Pinpoint the cell where the given text exists, returning its (x, y) midpoint coordinate. 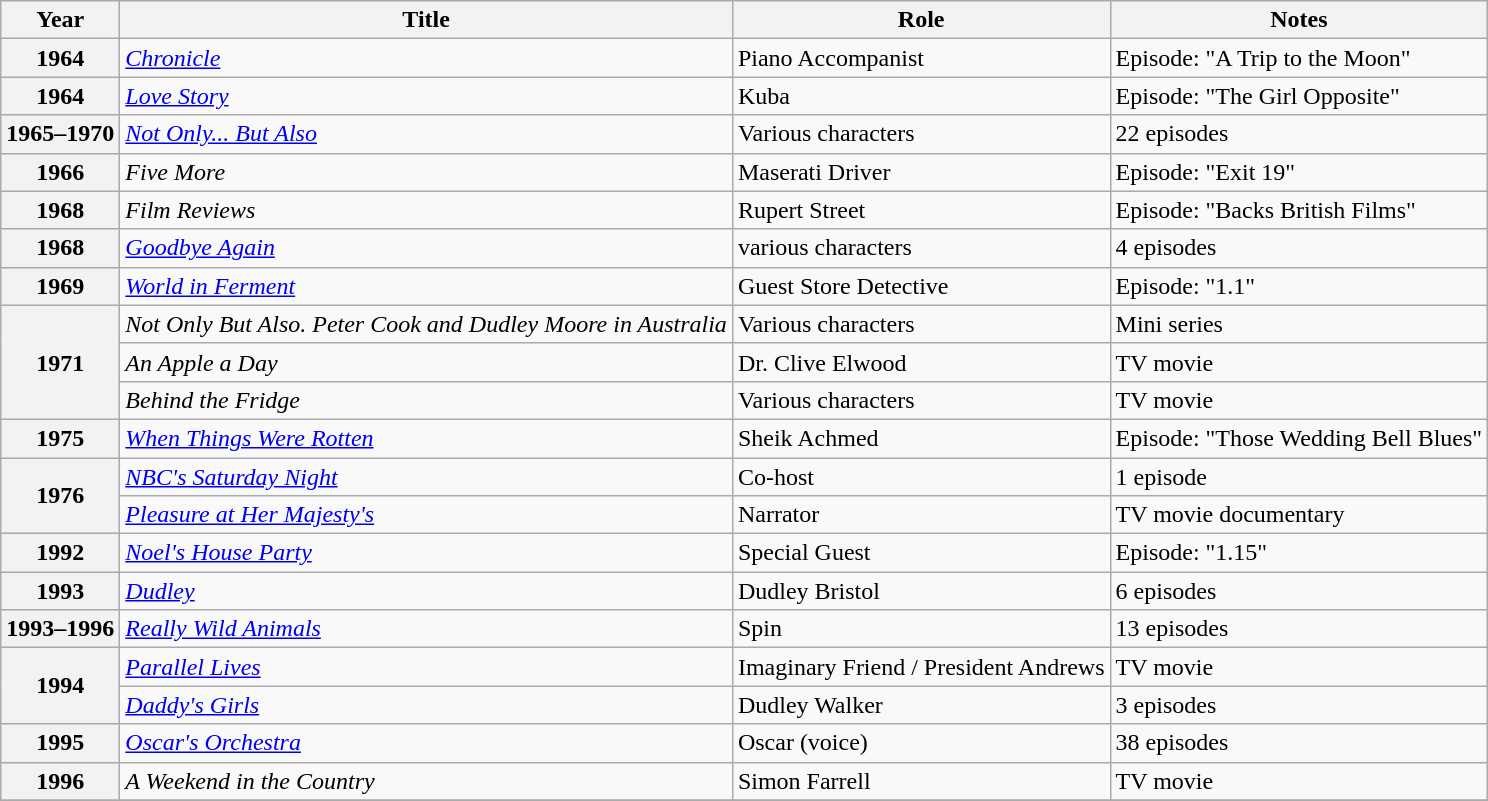
1976 (60, 496)
1993 (60, 591)
1996 (60, 781)
Love Story (426, 96)
various characters (921, 248)
Oscar's Orchestra (426, 743)
A Weekend in the Country (426, 781)
Pleasure at Her Majesty's (426, 515)
Oscar (voice) (921, 743)
An Apple a Day (426, 362)
Simon Farrell (921, 781)
Behind the Fridge (426, 400)
1992 (60, 553)
Five More (426, 172)
Spin (921, 629)
Chronicle (426, 58)
13 episodes (1299, 629)
1975 (60, 438)
Dudley Bristol (921, 591)
NBC's Saturday Night (426, 477)
3 episodes (1299, 705)
1993–1996 (60, 629)
Episode: "The Girl Opposite" (1299, 96)
22 episodes (1299, 134)
Episode: "1.15" (1299, 553)
6 episodes (1299, 591)
Year (60, 20)
Film Reviews (426, 210)
1971 (60, 362)
Guest Store Detective (921, 286)
1994 (60, 686)
Goodbye Again (426, 248)
1 episode (1299, 477)
Imaginary Friend / President Andrews (921, 667)
Narrator (921, 515)
Maserati Driver (921, 172)
38 episodes (1299, 743)
1995 (60, 743)
Role (921, 20)
Co-host (921, 477)
Kuba (921, 96)
Dudley Walker (921, 705)
Episode: "A Trip to the Moon" (1299, 58)
Daddy's Girls (426, 705)
Not Only... But Also (426, 134)
Mini series (1299, 324)
Episode: "Backs British Films" (1299, 210)
1965–1970 (60, 134)
Notes (1299, 20)
Not Only But Also. Peter Cook and Dudley Moore in Australia (426, 324)
1966 (60, 172)
4 episodes (1299, 248)
Special Guest (921, 553)
Episode: "Those Wedding Bell Blues" (1299, 438)
TV movie documentary (1299, 515)
Noel's House Party (426, 553)
Piano Accompanist (921, 58)
Rupert Street (921, 210)
Title (426, 20)
Dr. Clive Elwood (921, 362)
Episode: "Exit 19" (1299, 172)
Really Wild Animals (426, 629)
Sheik Achmed (921, 438)
Dudley (426, 591)
World in Ferment (426, 286)
Episode: "1.1" (1299, 286)
When Things Were Rotten (426, 438)
Parallel Lives (426, 667)
1969 (60, 286)
